Provide the [x, y] coordinate of the cell's center where the given text is located.  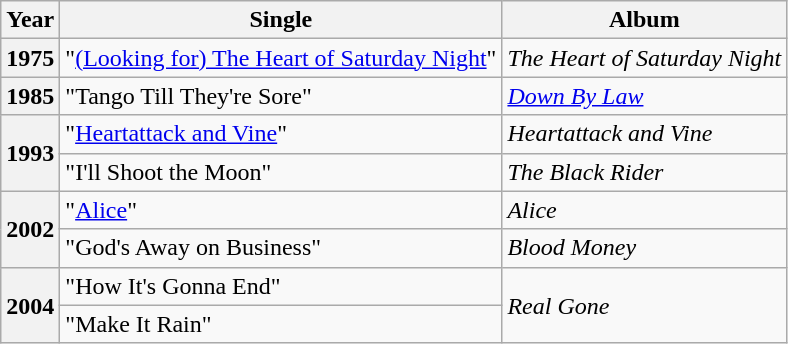
Single [281, 20]
1985 [30, 96]
"Make It Rain" [281, 324]
Album [644, 20]
Blood Money [644, 248]
The Black Rider [644, 172]
"Heartattack and Vine" [281, 134]
Year [30, 20]
2004 [30, 305]
"How It's Gonna End" [281, 286]
Alice [644, 210]
The Heart of Saturday Night [644, 58]
"(Looking for) The Heart of Saturday Night" [281, 58]
Down By Law [644, 96]
2002 [30, 229]
1975 [30, 58]
"Alice" [281, 210]
Real Gone [644, 305]
Heartattack and Vine [644, 134]
"God's Away on Business" [281, 248]
"I'll Shoot the Moon" [281, 172]
1993 [30, 153]
"Tango Till They're Sore" [281, 96]
